Locate the cell with the specified text and output its [x, y] center coordinate. 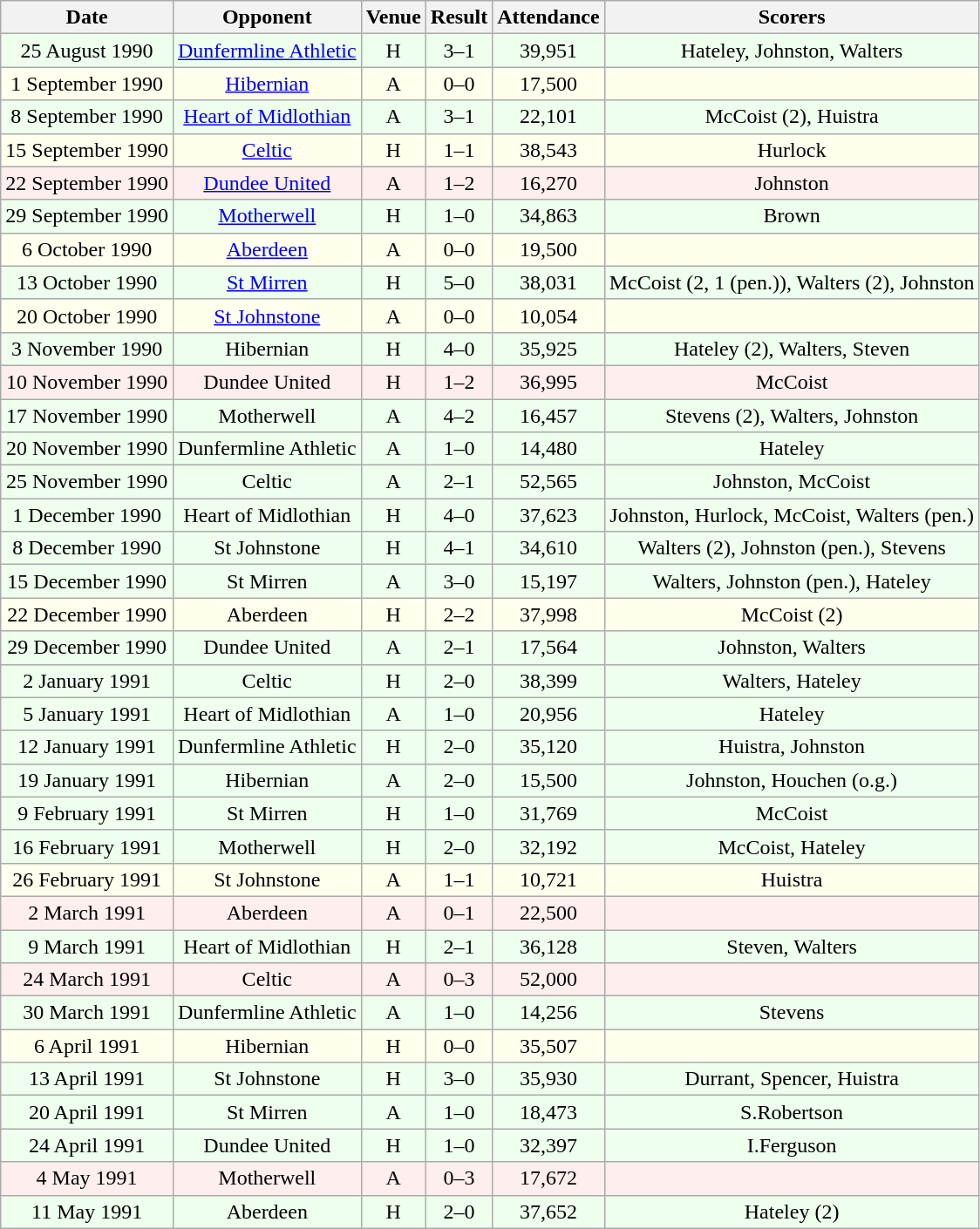
Date [87, 17]
16 February 1991 [87, 846]
2 March 1991 [87, 913]
Hateley (2) [792, 1212]
26 February 1991 [87, 879]
Johnston, Hurlock, McCoist, Walters (pen.) [792, 515]
1 December 1990 [87, 515]
22,101 [548, 117]
1 September 1990 [87, 84]
Huistra [792, 879]
37,998 [548, 614]
25 November 1990 [87, 482]
Brown [792, 216]
20,956 [548, 714]
4–1 [459, 548]
16,457 [548, 416]
Johnston, Walters [792, 648]
52,000 [548, 980]
20 October 1990 [87, 316]
29 September 1990 [87, 216]
13 April 1991 [87, 1079]
35,120 [548, 747]
35,930 [548, 1079]
11 May 1991 [87, 1212]
Opponent [267, 17]
Steven, Walters [792, 946]
5 January 1991 [87, 714]
20 April 1991 [87, 1112]
Hateley (2), Walters, Steven [792, 349]
34,863 [548, 216]
15 December 1990 [87, 581]
25 August 1990 [87, 51]
Hurlock [792, 150]
22,500 [548, 913]
3 November 1990 [87, 349]
31,769 [548, 813]
15,500 [548, 780]
12 January 1991 [87, 747]
52,565 [548, 482]
37,652 [548, 1212]
S.Robertson [792, 1112]
16,270 [548, 183]
17,500 [548, 84]
32,192 [548, 846]
Walters, Hateley [792, 681]
19,500 [548, 249]
30 March 1991 [87, 1013]
22 December 1990 [87, 614]
Stevens (2), Walters, Johnston [792, 416]
17,672 [548, 1178]
10 November 1990 [87, 382]
McCoist (2), Huistra [792, 117]
6 October 1990 [87, 249]
37,623 [548, 515]
Scorers [792, 17]
0–1 [459, 913]
2–2 [459, 614]
32,397 [548, 1145]
36,128 [548, 946]
2 January 1991 [87, 681]
Stevens [792, 1013]
Venue [393, 17]
38,399 [548, 681]
36,995 [548, 382]
15,197 [548, 581]
McCoist, Hateley [792, 846]
22 September 1990 [87, 183]
6 April 1991 [87, 1046]
13 October 1990 [87, 282]
Hateley, Johnston, Walters [792, 51]
35,925 [548, 349]
29 December 1990 [87, 648]
I.Ferguson [792, 1145]
24 March 1991 [87, 980]
17 November 1990 [87, 416]
8 September 1990 [87, 117]
Walters (2), Johnston (pen.), Stevens [792, 548]
35,507 [548, 1046]
10,721 [548, 879]
9 March 1991 [87, 946]
8 December 1990 [87, 548]
5–0 [459, 282]
McCoist (2) [792, 614]
38,031 [548, 282]
4–2 [459, 416]
20 November 1990 [87, 449]
Durrant, Spencer, Huistra [792, 1079]
18,473 [548, 1112]
14,480 [548, 449]
McCoist (2, 1 (pen.)), Walters (2), Johnston [792, 282]
9 February 1991 [87, 813]
Johnston, McCoist [792, 482]
Huistra, Johnston [792, 747]
10,054 [548, 316]
38,543 [548, 150]
19 January 1991 [87, 780]
Johnston, Houchen (o.g.) [792, 780]
24 April 1991 [87, 1145]
4 May 1991 [87, 1178]
Result [459, 17]
15 September 1990 [87, 150]
39,951 [548, 51]
Attendance [548, 17]
Walters, Johnston (pen.), Hateley [792, 581]
34,610 [548, 548]
Johnston [792, 183]
14,256 [548, 1013]
17,564 [548, 648]
